Detect which cell encompasses the target text, then output its [x, y] center coordinate. 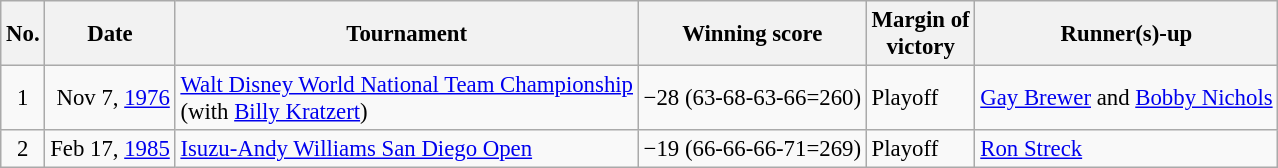
Gay Brewer and Bobby Nichols [1126, 98]
−28 (63-68-63-66=260) [752, 98]
2 [23, 149]
Margin ofvictory [920, 34]
Winning score [752, 34]
Ron Streck [1126, 149]
Tournament [406, 34]
Date [110, 34]
1 [23, 98]
−19 (66-66-66-71=269) [752, 149]
Isuzu-Andy Williams San Diego Open [406, 149]
Feb 17, 1985 [110, 149]
Runner(s)-up [1126, 34]
Walt Disney World National Team Championship(with Billy Kratzert) [406, 98]
Nov 7, 1976 [110, 98]
No. [23, 34]
